Pinpoint the cell where the given text exists, returning its [x, y] midpoint coordinate. 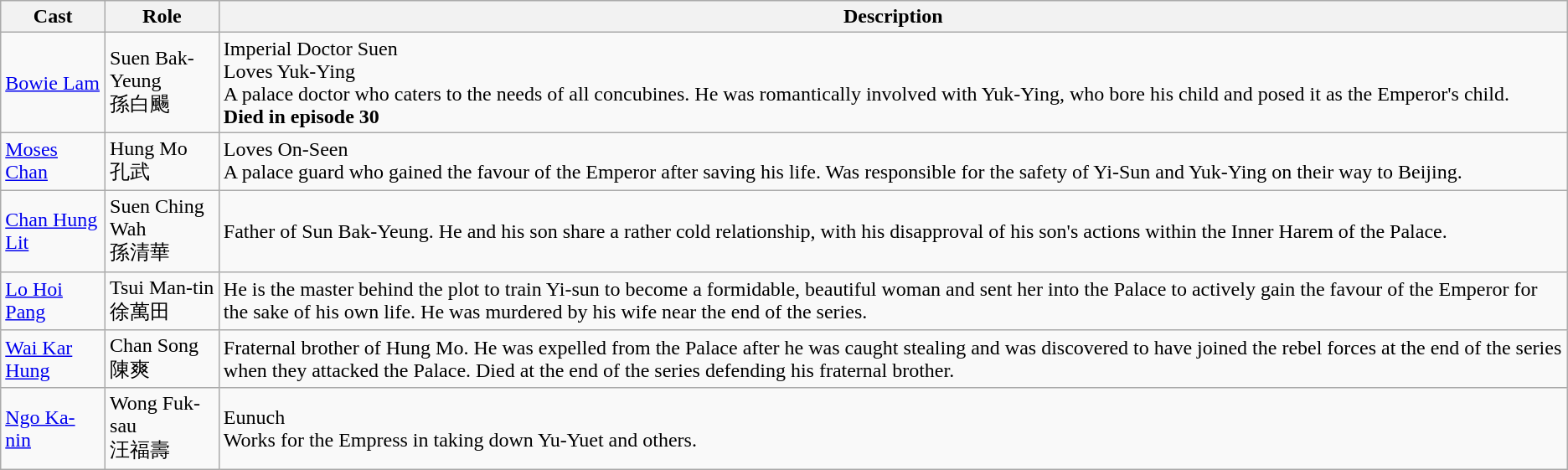
Cast [54, 17]
Suen Ching Wah孫清華 [162, 231]
Hung Mo孔武 [162, 162]
Chan Hung Lit [54, 231]
Moses Chan [54, 162]
Lo Hoi Pang [54, 301]
EunuchWorks for the Empress in taking down Yu-Yuet and others. [893, 429]
Wong Fuk-sau汪福壽 [162, 429]
Chan Song陳爽 [162, 359]
Wai Kar Hung [54, 359]
Tsui Man-tin徐萬田 [162, 301]
Role [162, 17]
Suen Bak-Yeung孫白颺 [162, 82]
Ngo Ka-nin [54, 429]
Description [893, 17]
Bowie Lam [54, 82]
